Pinpoint the cell where the given text exists, returning its [x, y] midpoint coordinate. 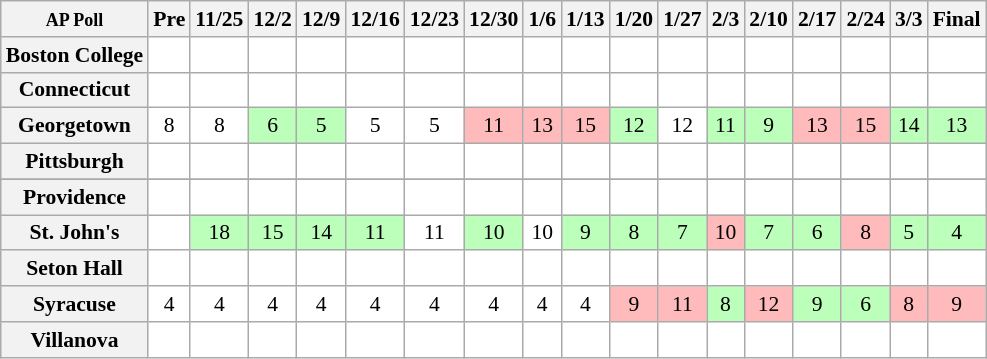
Villanova [74, 340]
Seton Hall [74, 269]
Providence [74, 197]
Final [957, 19]
St. John's [74, 233]
Syracuse [74, 304]
Pre [169, 19]
2/17 [818, 19]
Pittsburgh [74, 162]
12/16 [374, 19]
2/10 [768, 19]
12/9 [322, 19]
12/30 [494, 19]
12/23 [434, 19]
1/6 [542, 19]
Georgetown [74, 126]
Boston College [74, 55]
1/27 [682, 19]
AP Poll [74, 19]
1/13 [586, 19]
2/24 [866, 19]
12/2 [272, 19]
2/3 [726, 19]
18 [219, 233]
1/20 [634, 19]
Connecticut [74, 90]
3/3 [909, 19]
11/25 [219, 19]
